Scan for the cell matching the given text and deliver its (x, y) coordinate at center. 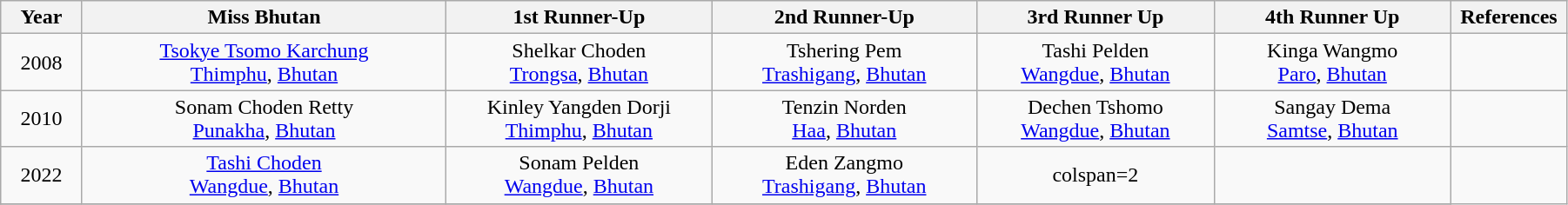
Sonam Choden Retty Punakha, Bhutan (265, 118)
Shelkar Choden Trongsa, Bhutan (580, 63)
Sangay Dema Samtse, Bhutan (1332, 118)
Dechen Tshomo Wangdue, Bhutan (1096, 118)
Kinley Yangden Dorji Thimphu, Bhutan (580, 118)
4th Runner Up (1332, 17)
Tsokye Tsomo Karchung Thimphu, Bhutan (265, 63)
Eden Zangmo Trashigang, Bhutan (844, 175)
2010 (42, 118)
2nd Runner-Up (844, 17)
Kinga Wangmo Paro, Bhutan (1332, 63)
3rd Runner Up (1096, 17)
2008 (42, 63)
2022 (42, 175)
1st Runner-Up (580, 17)
References (1509, 17)
Year (42, 17)
Miss Bhutan (265, 17)
Sonam Pelden Wangdue, Bhutan (580, 175)
Tshering Pem Trashigang, Bhutan (844, 63)
Tashi Pelden Wangdue, Bhutan (1096, 63)
Tashi Choden Wangdue, Bhutan (265, 175)
colspan=2 (1096, 175)
Tenzin Norden Haa, Bhutan (844, 118)
